Locate the cell with the specified text and output its [X, Y] center coordinate. 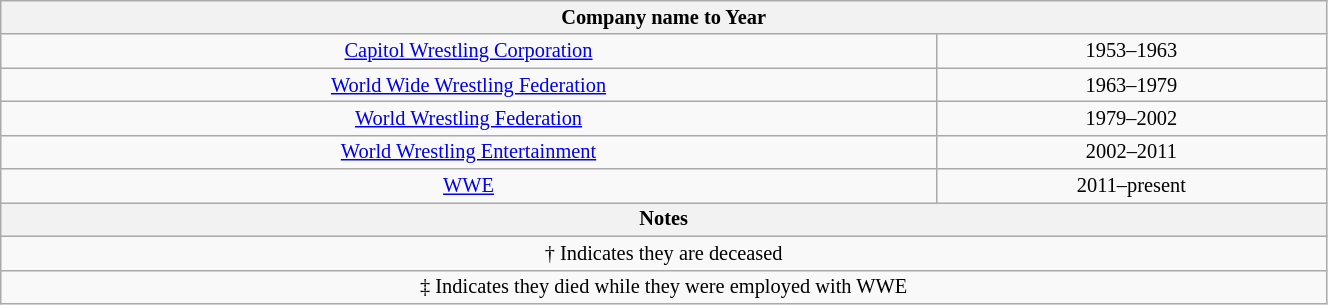
2011–present [1131, 186]
World Wide Wrestling Federation [469, 85]
WWE [469, 186]
2002–2011 [1131, 152]
Capitol Wrestling Corporation [469, 51]
World Wrestling Federation [469, 118]
1953–1963 [1131, 51]
Company name to Year [664, 17]
World Wrestling Entertainment [469, 152]
1979–2002 [1131, 118]
† Indicates they are deceased [664, 253]
Notes [664, 219]
1963–1979 [1131, 85]
‡ Indicates they died while they were employed with WWE [664, 287]
